Identify which cell holds the provided text, then report its (X, Y) central coordinate. 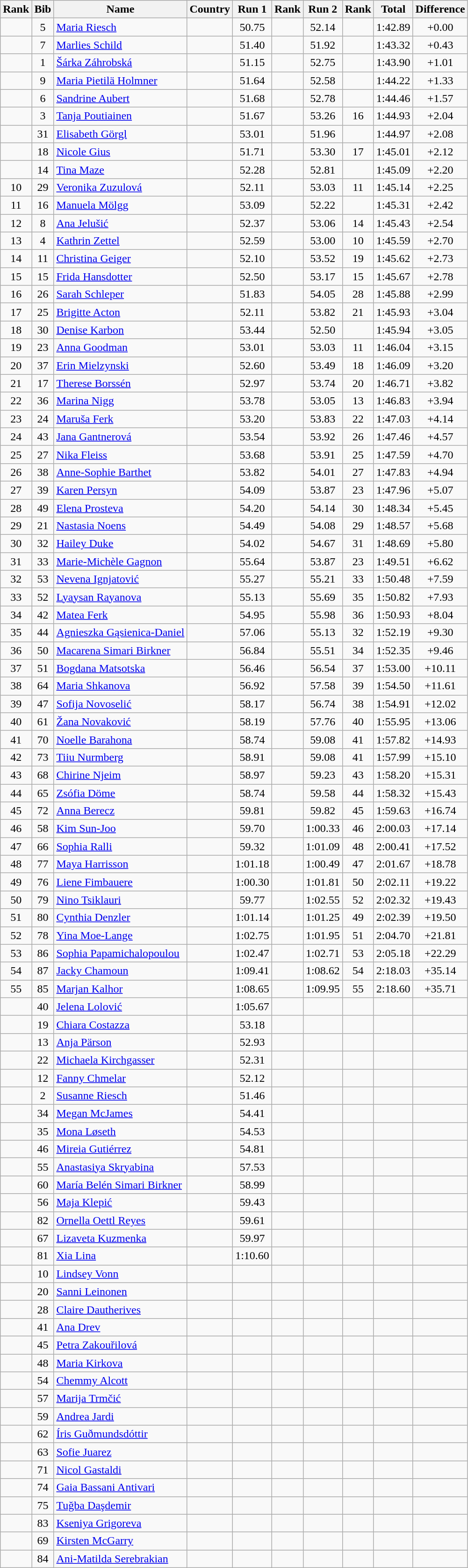
59.70 (252, 829)
1:53.00 (393, 668)
Kathrin Zettel (121, 241)
1:00.49 (323, 864)
+2.12 (440, 152)
+35.71 (440, 989)
53.83 (323, 419)
59.61 (252, 1220)
54.49 (252, 526)
Ana Drev (121, 1327)
+3.04 (440, 312)
1:54.50 (393, 686)
Šárka Záhrobská (121, 63)
51.68 (252, 98)
+7.59 (440, 579)
59.32 (252, 846)
52.75 (323, 63)
54.67 (323, 544)
Maria Riesch (121, 27)
+1.33 (440, 80)
+9.46 (440, 650)
53.05 (323, 401)
+15.43 (440, 793)
Erin Mielzynski (121, 365)
54.09 (252, 490)
+14.93 (440, 739)
58.17 (252, 704)
+11.61 (440, 686)
52.31 (252, 1060)
1:43.32 (393, 45)
52.97 (252, 383)
1:59.63 (393, 811)
1 (43, 63)
58 (43, 829)
51.64 (252, 80)
1:08.65 (252, 989)
Xia Lina (121, 1256)
1:46.71 (393, 383)
1:02.75 (252, 935)
65 (43, 793)
1:45.62 (393, 259)
57.06 (252, 633)
57.53 (252, 1167)
+3.94 (440, 401)
1:44.97 (393, 134)
54.95 (252, 615)
Noelle Barahona (121, 739)
1:45.88 (393, 294)
Anna Goodman (121, 348)
Lindsey Vonn (121, 1274)
Cynthia Denzler (121, 918)
2:05.18 (393, 953)
1:45.67 (393, 277)
63 (43, 1452)
2:18.03 (393, 971)
53.09 (252, 205)
1:58.20 (393, 775)
Anja Pärson (121, 1042)
Megan McJames (121, 1114)
1:42.89 (393, 27)
1:01.95 (323, 935)
1:47.96 (393, 490)
1:48.57 (393, 526)
1:57.99 (393, 757)
2:00.03 (393, 829)
Brigitte Acton (121, 312)
Kseniya Grigoreva (121, 1523)
+5.07 (440, 490)
+2.70 (440, 241)
1:02.55 (323, 900)
Marina Nigg (121, 401)
51.67 (252, 116)
Fanny Chmelar (121, 1078)
52.22 (323, 205)
Nevena Ignjatović (121, 579)
2:04.70 (393, 935)
52.60 (252, 365)
Ana Jelušić (121, 223)
53.26 (323, 116)
Jacky Chamoun (121, 971)
1:02.71 (323, 953)
74 (43, 1488)
+17.14 (440, 829)
2:02.32 (393, 900)
+6.62 (440, 562)
+18.78 (440, 864)
1:57.82 (393, 739)
59.43 (252, 1203)
+4.57 (440, 437)
1:08.62 (323, 971)
Denise Karbon (121, 330)
59 (43, 1416)
1:10.60 (252, 1256)
+4.94 (440, 472)
87 (43, 971)
1:01.09 (323, 846)
+2.42 (440, 205)
51.71 (252, 152)
57 (43, 1399)
Anastasiya Skryabina (121, 1167)
53.30 (323, 152)
1:01.25 (323, 918)
54.53 (252, 1131)
+35.14 (440, 971)
73 (43, 757)
60 (43, 1185)
Veronika Zuzulová (121, 187)
53.92 (323, 437)
58.19 (252, 722)
Jelena Lolović (121, 1006)
Maja Klepić (121, 1203)
70 (43, 739)
Michaela Kirchgasser (121, 1060)
María Belén Simari Birkner (121, 1185)
1:05.67 (252, 1006)
1:45.14 (393, 187)
52.37 (252, 223)
54.05 (323, 294)
Mireia Gutiérrez (121, 1149)
Marie-Michèle Gagnon (121, 562)
+4.14 (440, 419)
Christina Geiger (121, 259)
+2.25 (440, 187)
Tuğba Daşdemir (121, 1505)
1:45.59 (393, 241)
56.74 (323, 704)
52.59 (252, 241)
+13.06 (440, 722)
67 (43, 1238)
1:00.30 (252, 882)
Sophia Papamichalopoulou (121, 953)
+2.04 (440, 116)
Lyaysan Rayanova (121, 597)
+5.80 (440, 544)
53.54 (252, 437)
52.81 (323, 169)
1:44.46 (393, 98)
53.18 (252, 1024)
Nastasia Noens (121, 526)
2:02.11 (393, 882)
Chiara Costazza (121, 1024)
54.41 (252, 1114)
Marlies Schild (121, 45)
1:43.90 (393, 63)
55.69 (323, 597)
2:18.60 (393, 989)
59.82 (323, 811)
Sofija Novoselić (121, 704)
1:09.95 (323, 989)
53.52 (323, 259)
+2.78 (440, 277)
59.81 (252, 811)
1:55.95 (393, 722)
58.99 (252, 1185)
51.92 (323, 45)
78 (43, 935)
Marija Trmčić (121, 1399)
3 (43, 116)
1:52.19 (393, 633)
1:01.18 (252, 864)
1:46.83 (393, 401)
76 (43, 882)
1:02.47 (252, 953)
85 (43, 989)
+21.81 (440, 935)
Hailey Duke (121, 544)
Sanni Leinonen (121, 1291)
77 (43, 864)
1:48.69 (393, 544)
81 (43, 1256)
1:50.48 (393, 579)
Run 2 (323, 9)
+15.31 (440, 775)
83 (43, 1523)
+3.20 (440, 365)
53.68 (252, 454)
Manuela Mölgg (121, 205)
64 (43, 686)
79 (43, 900)
+2.20 (440, 169)
+15.10 (440, 757)
54.01 (323, 472)
1:46.04 (393, 348)
1:01.14 (252, 918)
54.20 (252, 508)
1:46.09 (393, 365)
Chemmy Alcott (121, 1381)
1:48.34 (393, 508)
58.97 (252, 775)
1:09.41 (252, 971)
86 (43, 953)
+1.01 (440, 63)
55.64 (252, 562)
+16.74 (440, 811)
59.58 (323, 793)
82 (43, 1220)
+2.54 (440, 223)
55.51 (323, 650)
1:01.81 (323, 882)
51.15 (252, 63)
56.46 (252, 668)
53.20 (252, 419)
+2.08 (440, 134)
Anne-Sophie Barthet (121, 472)
5 (43, 27)
52.28 (252, 169)
Andrea Jardi (121, 1416)
Therese Borssén (121, 383)
+4.70 (440, 454)
2:01.67 (393, 864)
1:54.91 (393, 704)
+3.82 (440, 383)
55.98 (323, 615)
+19.43 (440, 900)
+1.57 (440, 98)
1:45.31 (393, 205)
Ornella Oettl Reyes (121, 1220)
52.58 (323, 80)
53.44 (252, 330)
Bib (43, 9)
+3.15 (440, 348)
62 (43, 1434)
Mona Løseth (121, 1131)
66 (43, 846)
1:47.59 (393, 454)
Bogdana Matsotska (121, 668)
53.00 (323, 241)
4 (43, 241)
2:02.39 (393, 918)
Nino Tsiklauri (121, 900)
Íris Guðmundsdóttir (121, 1434)
54.81 (252, 1149)
Matea Ferk (121, 615)
Lizaveta Kuzmenka (121, 1238)
Karen Persyn (121, 490)
1:50.82 (393, 597)
1:47.83 (393, 472)
Susanne Riesch (121, 1096)
Zsófia Döme (121, 793)
Country (210, 9)
54.08 (323, 526)
+2.73 (440, 259)
Kirsten McGarry (121, 1541)
84 (43, 1559)
+5.45 (440, 508)
54.14 (323, 508)
Agnieszka Gąsienica-Daniel (121, 633)
Tanja Poutiainen (121, 116)
Sarah Schleper (121, 294)
58.91 (252, 757)
+9.30 (440, 633)
+10.11 (440, 668)
1:00.33 (323, 829)
75 (43, 1505)
+22.29 (440, 953)
1:45.94 (393, 330)
+17.52 (440, 846)
51.46 (252, 1096)
Liene Fimbauere (121, 882)
2 (43, 1096)
55.27 (252, 579)
56.92 (252, 686)
Jana Gantnerová (121, 437)
Total (393, 9)
Kim Sun-Joo (121, 829)
Tiiu Nurmberg (121, 757)
69 (43, 1541)
Nicole Gius (121, 152)
80 (43, 918)
Ani-Matilda Serebrakian (121, 1559)
1:45.43 (393, 223)
53.74 (323, 383)
51.40 (252, 45)
+0.43 (440, 45)
53.06 (323, 223)
+0.00 (440, 27)
1:47.46 (393, 437)
1:45.01 (393, 152)
Chirine Njeim (121, 775)
Claire Dautherives (121, 1309)
1:58.32 (393, 793)
+19.22 (440, 882)
+19.50 (440, 918)
Žana Novaković (121, 722)
59.97 (252, 1238)
1:50.93 (393, 615)
56.54 (323, 668)
1:44.22 (393, 80)
+7.93 (440, 597)
Sofie Juarez (121, 1452)
+8.04 (440, 615)
54.02 (252, 544)
57.76 (323, 722)
8 (43, 223)
Name (121, 9)
53.91 (323, 454)
+3.05 (440, 330)
Anna Berecz (121, 811)
+12.02 (440, 704)
51.83 (252, 294)
Maya Harrisson (121, 864)
Gaia Bassani Antivari (121, 1488)
61 (43, 722)
Macarena Simari Birkner (121, 650)
52.78 (323, 98)
68 (43, 775)
50.75 (252, 27)
52.93 (252, 1042)
+2.99 (440, 294)
51.96 (323, 134)
Elisabeth Görgl (121, 134)
Tina Maze (121, 169)
1:45.93 (393, 312)
Marjan Kalhor (121, 989)
Maria Kirkova (121, 1363)
53.49 (323, 365)
Frida Hansdotter (121, 277)
1:44.93 (393, 116)
2:00.41 (393, 846)
Difference (440, 9)
52.14 (323, 27)
1:45.09 (393, 169)
7 (43, 45)
59.77 (252, 900)
Maruša Ferk (121, 419)
Nika Fleiss (121, 454)
9 (43, 80)
56.84 (252, 650)
53.78 (252, 401)
56 (43, 1203)
1:49.51 (393, 562)
Sophia Ralli (121, 846)
Maria Pietilä Holmner (121, 80)
71 (43, 1470)
52.10 (252, 259)
72 (43, 811)
59.23 (323, 775)
6 (43, 98)
Run 1 (252, 9)
Elena Prosteva (121, 508)
57.58 (323, 686)
55.21 (323, 579)
1:52.35 (393, 650)
Yina Moe-Lange (121, 935)
1:47.03 (393, 419)
Sandrine Aubert (121, 98)
+5.68 (440, 526)
Nicol Gastaldi (121, 1470)
Petra Zakouřilová (121, 1345)
Maria Shkanova (121, 686)
53.17 (323, 277)
52.12 (252, 1078)
